From the cell containing the given text, extract its center point as (x, y) coordinate. 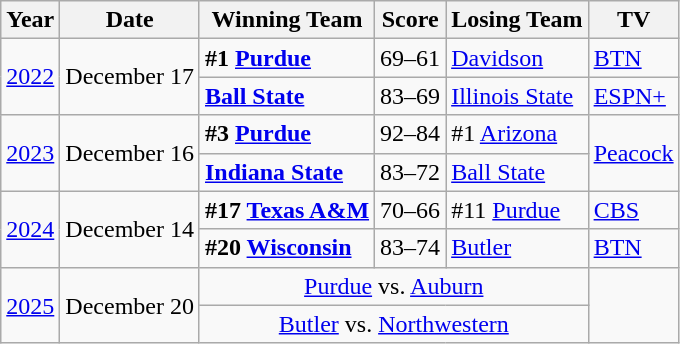
2025 (30, 305)
TV (634, 20)
Peacock (634, 153)
Davidson (517, 58)
Winning Team (286, 20)
92–84 (410, 134)
#17 Texas A&M (286, 210)
December 14 (130, 229)
Year (30, 20)
#1 Arizona (517, 134)
December 20 (130, 305)
2024 (30, 229)
Illinois State (517, 96)
Indiana State (286, 172)
Butler (517, 248)
83–69 (410, 96)
83–72 (410, 172)
#20 Wisconsin (286, 248)
2023 (30, 153)
69–61 (410, 58)
December 17 (130, 77)
83–74 (410, 248)
CBS (634, 210)
#11 Purdue (517, 210)
Score (410, 20)
Purdue vs. Auburn (394, 286)
#3 Purdue (286, 134)
2022 (30, 77)
70–66 (410, 210)
#1 Purdue (286, 58)
Losing Team (517, 20)
ESPN+ (634, 96)
Date (130, 20)
Butler vs. Northwestern (394, 324)
December 16 (130, 153)
